Capture the cell that displays the provided text and extract its [X, Y] central coordinate. 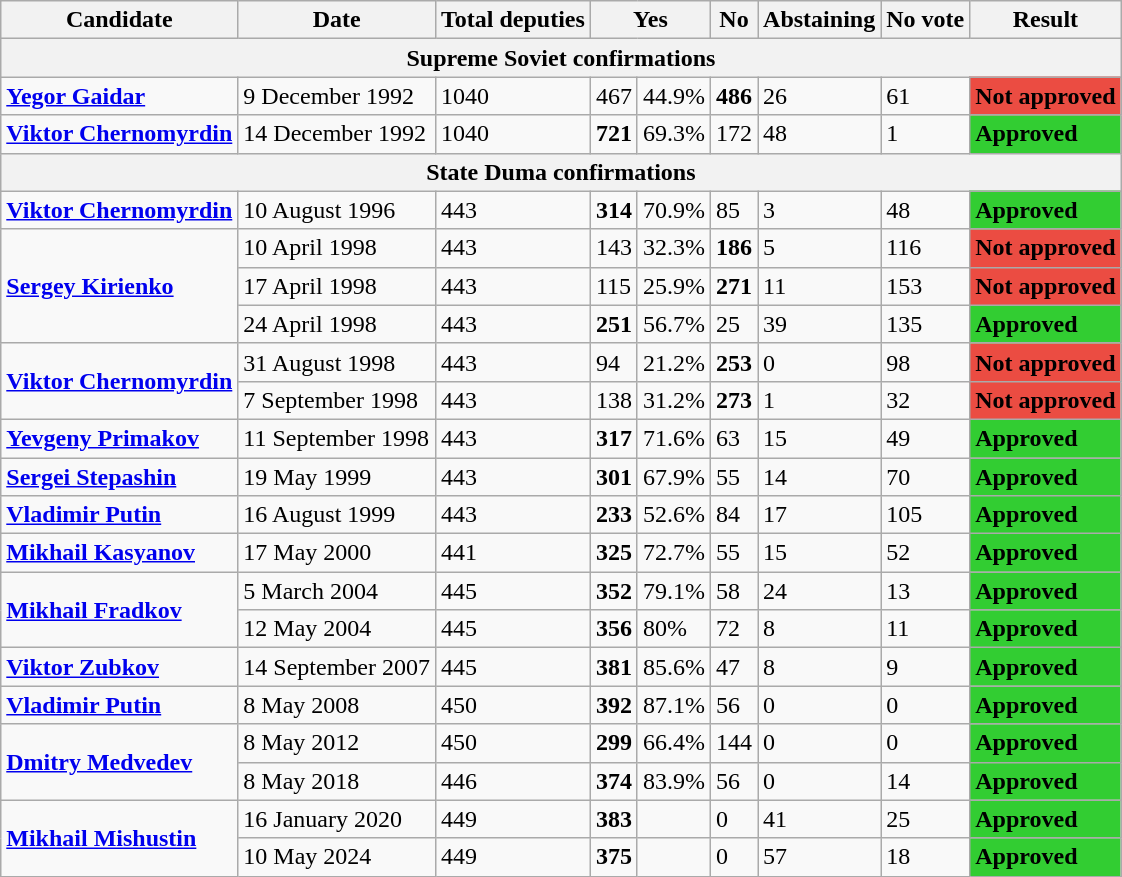
253 [734, 362]
116 [926, 248]
18 [926, 857]
301 [614, 477]
10 April 1998 [337, 248]
52 [926, 553]
85.6% [674, 667]
273 [734, 400]
352 [614, 591]
25.9% [674, 286]
16 January 2020 [337, 819]
317 [614, 438]
State Duma confirmations [561, 172]
Result [1046, 20]
47 [734, 667]
67.9% [674, 477]
Yegor Gaidar [120, 96]
31 August 1998 [337, 362]
56.7% [674, 324]
314 [614, 210]
83.9% [674, 781]
71.6% [674, 438]
Viktor Zubkov [120, 667]
7 September 1998 [337, 400]
94 [614, 362]
8 May 2018 [337, 781]
26 [820, 96]
381 [614, 667]
39 [820, 324]
72.7% [674, 553]
115 [614, 286]
57 [820, 857]
69.3% [674, 134]
No vote [926, 20]
79.1% [674, 591]
5 [820, 248]
299 [614, 743]
14 September 2007 [337, 667]
356 [614, 629]
24 [820, 591]
98 [926, 362]
52.6% [674, 515]
441 [514, 553]
72 [734, 629]
16 August 1999 [337, 515]
44.9% [674, 96]
143 [614, 248]
14 December 1992 [337, 134]
8 May 2008 [337, 705]
31.2% [674, 400]
486 [734, 96]
41 [820, 819]
Candidate [120, 20]
8 May 2012 [337, 743]
61 [926, 96]
87.1% [674, 705]
Mikhail Kasyanov [120, 553]
Sergei Stepashin [120, 477]
374 [614, 781]
Yes [650, 20]
10 May 2024 [337, 857]
10 August 1996 [337, 210]
17 April 1998 [337, 286]
251 [614, 324]
Supreme Soviet confirmations [561, 58]
58 [734, 591]
Abstaining [820, 20]
Total deputies [514, 20]
Mikhail Fradkov [120, 610]
Sergey Kirienko [120, 286]
138 [614, 400]
153 [926, 286]
17 May 2000 [337, 553]
11 September 1998 [337, 438]
144 [734, 743]
13 [926, 591]
721 [614, 134]
70.9% [674, 210]
Yevgeny Primakov [120, 438]
24 April 1998 [337, 324]
325 [614, 553]
Mikhail Mishustin [120, 838]
105 [926, 515]
63 [734, 438]
135 [926, 324]
3 [820, 210]
Date [337, 20]
271 [734, 286]
32 [926, 400]
12 May 2004 [337, 629]
375 [614, 857]
383 [614, 819]
233 [614, 515]
5 March 2004 [337, 591]
70 [926, 477]
66.4% [674, 743]
467 [614, 96]
32.3% [674, 248]
No [734, 20]
49 [926, 438]
80% [674, 629]
172 [734, 134]
186 [734, 248]
Dmitry Medvedev [120, 762]
9 December 1992 [337, 96]
21.2% [674, 362]
446 [514, 781]
9 [926, 667]
19 May 1999 [337, 477]
17 [820, 515]
392 [614, 705]
84 [734, 515]
85 [734, 210]
